Output the [X, Y] coordinate of the center of the cell containing the given text.  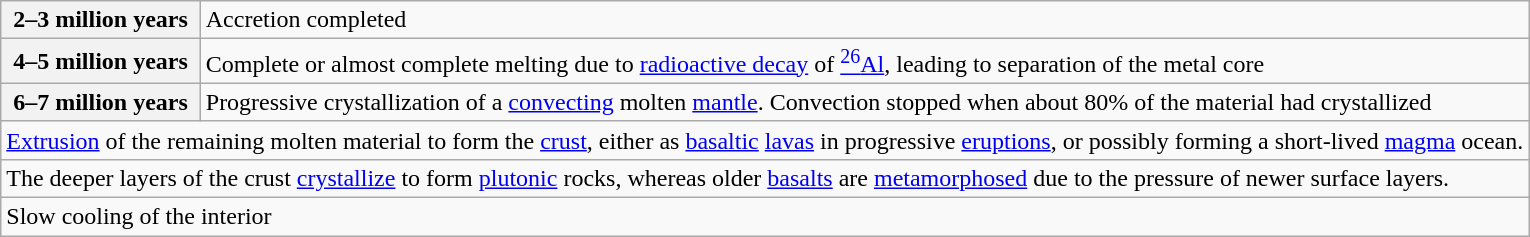
Complete or almost complete melting due to radioactive decay of 26Al, leading to separation of the metal core [864, 62]
Accretion completed [864, 20]
Slow cooling of the interior [765, 217]
Progressive crystallization of a convecting molten mantle. Convection stopped when about 80% of the material had crystallized [864, 102]
2–3 million years [101, 20]
6–7 million years [101, 102]
4–5 million years [101, 62]
